Determine the (X, Y) coordinate at the center of the cell enclosing the given text.  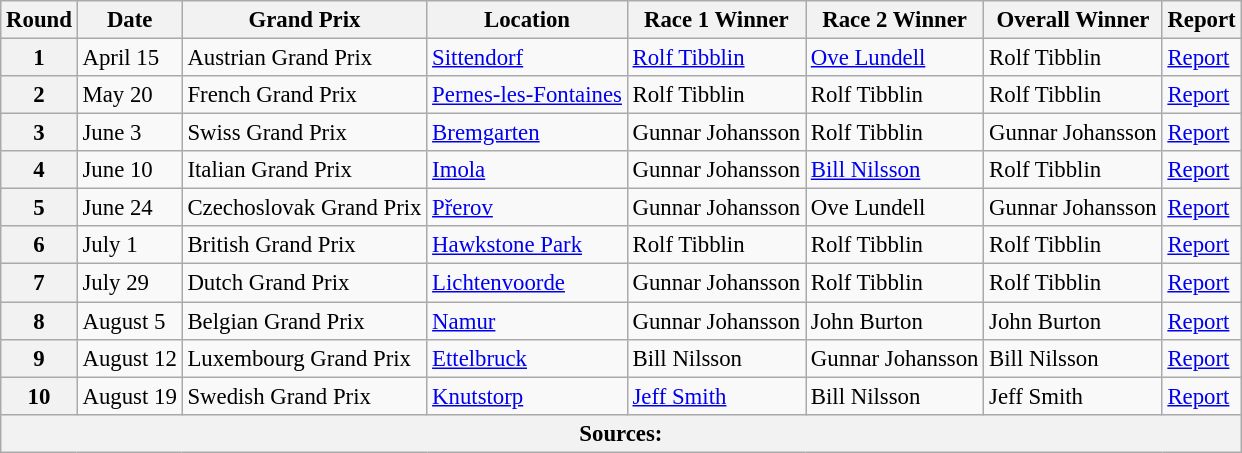
Overall Winner (1073, 20)
Location (527, 20)
Bremgarten (527, 133)
Imola (527, 170)
May 20 (130, 95)
June 24 (130, 208)
British Grand Prix (304, 245)
5 (39, 208)
Swiss Grand Prix (304, 133)
June 10 (130, 170)
April 15 (130, 58)
Přerov (527, 208)
Race 2 Winner (895, 20)
French Grand Prix (304, 95)
August 12 (130, 358)
Luxembourg Grand Prix (304, 358)
June 3 (130, 133)
Austrian Grand Prix (304, 58)
August 19 (130, 396)
2 (39, 95)
August 5 (130, 321)
1 (39, 58)
Grand Prix (304, 20)
Knutstorp (527, 396)
10 (39, 396)
July 29 (130, 283)
3 (39, 133)
Pernes-les-Fontaines (527, 95)
8 (39, 321)
Hawkstone Park (527, 245)
Ettelbruck (527, 358)
4 (39, 170)
Round (39, 20)
Italian Grand Prix (304, 170)
9 (39, 358)
6 (39, 245)
Belgian Grand Prix (304, 321)
Czechoslovak Grand Prix (304, 208)
Sittendorf (527, 58)
Race 1 Winner (716, 20)
July 1 (130, 245)
Dutch Grand Prix (304, 283)
Namur (527, 321)
Lichtenvoorde (527, 283)
Sources: (621, 433)
Swedish Grand Prix (304, 396)
Date (130, 20)
7 (39, 283)
